Scan for the cell matching the given text and deliver its [x, y] coordinate at center. 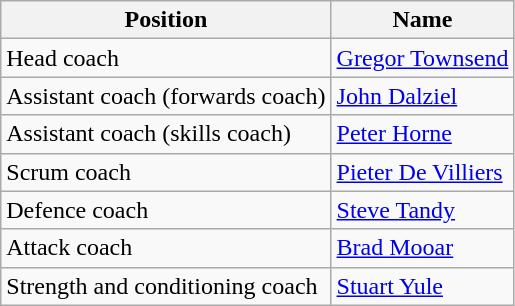
John Dalziel [422, 96]
Brad Mooar [422, 248]
Scrum coach [166, 172]
Pieter De Villiers [422, 172]
Position [166, 20]
Assistant coach (skills coach) [166, 134]
Attack coach [166, 248]
Head coach [166, 58]
Peter Horne [422, 134]
Defence coach [166, 210]
Gregor Townsend [422, 58]
Assistant coach (forwards coach) [166, 96]
Stuart Yule [422, 286]
Strength and conditioning coach [166, 286]
Name [422, 20]
Steve Tandy [422, 210]
